Find where the given text appears and provide that cell's center as [X, Y] coordinate. 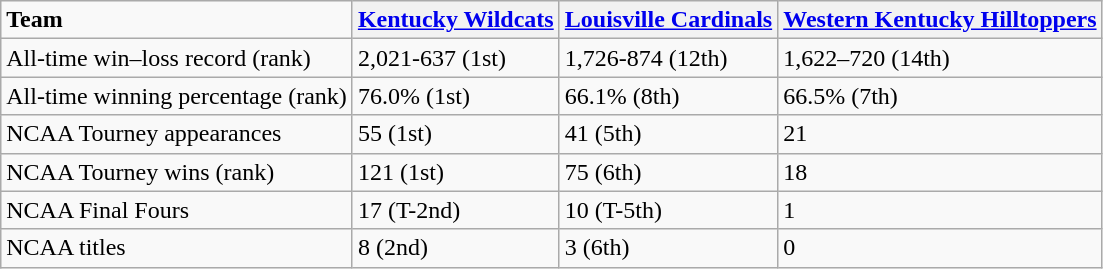
1,622–720 (14th) [940, 58]
8 (2nd) [456, 248]
41 (5th) [668, 134]
NCAA Tourney wins (rank) [177, 172]
All-time win–loss record (rank) [177, 58]
17 (T-2nd) [456, 210]
NCAA titles [177, 248]
NCAA Final Fours [177, 210]
2,021-637 (1st) [456, 58]
66.1% (8th) [668, 96]
Western Kentucky Hilltoppers [940, 20]
0 [940, 248]
1 [940, 210]
55 (1st) [456, 134]
121 (1st) [456, 172]
10 (T-5th) [668, 210]
All-time winning percentage (rank) [177, 96]
1,726-874 (12th) [668, 58]
75 (6th) [668, 172]
Kentucky Wildcats [456, 20]
NCAA Tourney appearances [177, 134]
21 [940, 134]
Louisville Cardinals [668, 20]
76.0% (1st) [456, 96]
66.5% (7th) [940, 96]
3 (6th) [668, 248]
Team [177, 20]
18 [940, 172]
